Search for the cell housing the specified text and yield its [x, y] center coordinate. 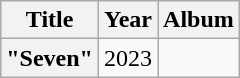
"Seven" [50, 58]
Title [50, 20]
Year [128, 20]
Album [199, 20]
2023 [128, 58]
